Extract the (x, y) coordinate from the center of the cell holding the provided text.  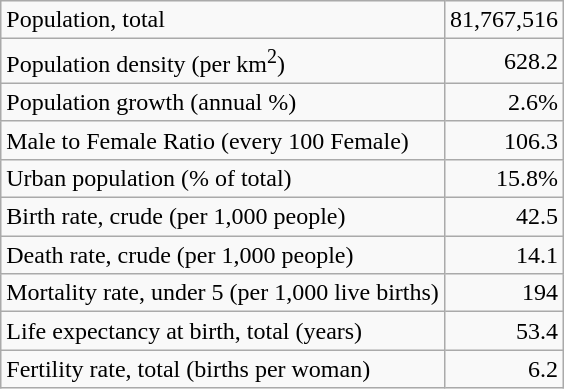
14.1 (504, 255)
Death rate, crude (per 1,000 people) (223, 255)
Population density (per km2) (223, 62)
106.3 (504, 140)
Mortality rate, under 5 (per 1,000 live births) (223, 293)
53.4 (504, 331)
194 (504, 293)
81,767,516 (504, 20)
6.2 (504, 369)
2.6% (504, 102)
628.2 (504, 62)
Male to Female Ratio (every 100 Female) (223, 140)
Fertility rate, total (births per woman) (223, 369)
15.8% (504, 178)
42.5 (504, 217)
Birth rate, crude (per 1,000 people) (223, 217)
Life expectancy at birth, total (years) (223, 331)
Urban population (% of total) (223, 178)
Population, total (223, 20)
Population growth (annual %) (223, 102)
